Return (x, y) of the center of cell containing provided text 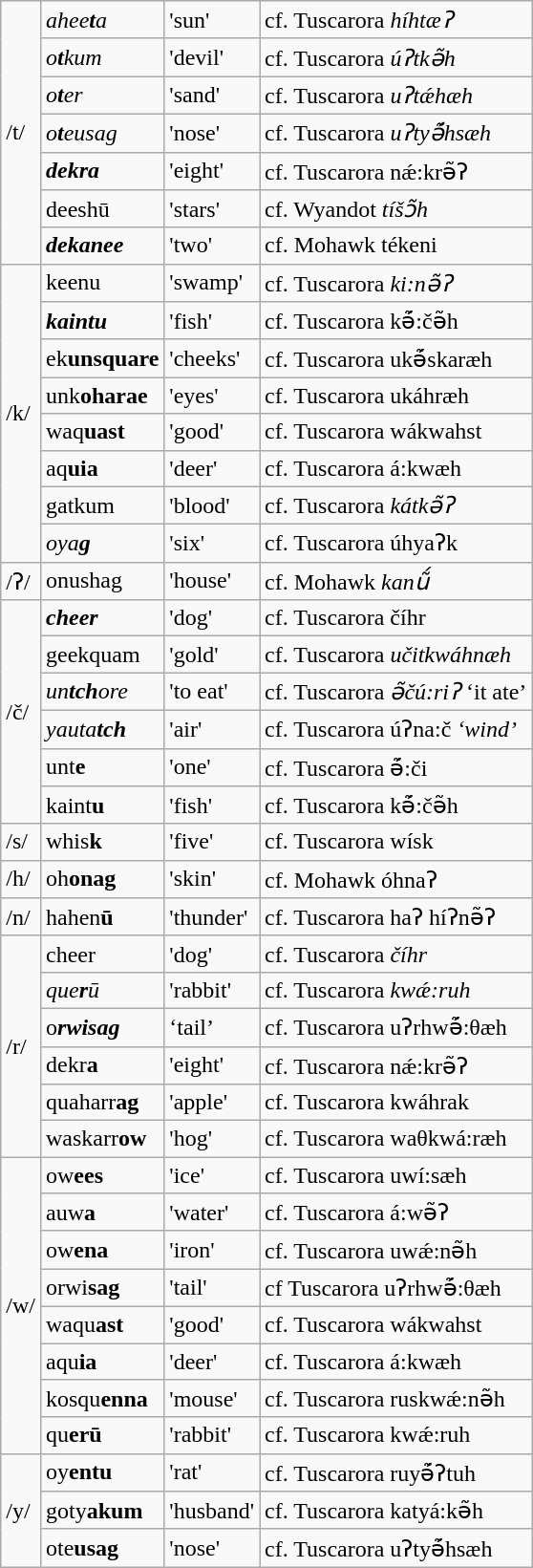
waskarrow (101, 1139)
cf. Tuscarora ukáhræh (395, 396)
cf. Tuscarora ə̃čú:riʔ ‘it ate’ (395, 692)
/r/ (21, 1045)
'skin' (212, 879)
/w/ (21, 1305)
yautatch (101, 729)
/n/ (21, 917)
/t/ (21, 132)
cf. Tuscarora učitkwáhnæh (395, 655)
unte (101, 767)
owena (101, 1250)
cf Tuscarora uʔrhwə̃́:θæh (395, 1288)
'hog' (212, 1139)
/h/ (21, 879)
keenu (101, 283)
'gold' (212, 655)
cf. Tuscarora kwáhrak (395, 1103)
cf. Tuscarora híhtæʔ (395, 20)
cf. Mohawk tékeni (395, 246)
'sun' (212, 20)
quaharrag (101, 1103)
oyentu (101, 1472)
onushag (101, 581)
'swamp' (212, 283)
cf. Tuscarora haʔ híʔnə̃ʔ (395, 917)
'water' (212, 1213)
'mouse' (212, 1399)
aheeta (101, 20)
cf. Tuscarora ki:nə̃ʔ (395, 283)
'to eat' (212, 692)
'six' (212, 544)
‘tail’ (212, 1027)
unkoharae (101, 396)
untchore (101, 692)
geekquam (101, 655)
'cheeks' (212, 358)
'husband' (212, 1511)
hahenū (101, 917)
cf. Tuscarora úʔna:č ‘wind’ (395, 729)
oter (101, 96)
/s/ (21, 842)
dekanee (101, 246)
deeshū (101, 209)
cf. Tuscarora wísk (395, 842)
'sand' (212, 96)
'rat' (212, 1472)
cf. Tuscarora katyá:kə̃h (395, 1511)
cf. Tuscarora ukə̃́skaræh (395, 358)
otkum (101, 57)
auwa (101, 1213)
'air' (212, 729)
'iron' (212, 1250)
cf. Tuscarora á:wə̃ʔ (395, 1213)
cf. Tuscarora kátkə̃ʔ (395, 505)
cf. Mohawk óhnaʔ (395, 879)
cf. Tuscarora uwí:sæh (395, 1175)
whisk (101, 842)
'two' (212, 246)
oyag (101, 544)
cf. Tuscarora uʔtǽhæh (395, 96)
'thunder' (212, 917)
cf. Mohawk kanṹ (395, 581)
ekunsquare (101, 358)
'tail' (212, 1288)
cf. Tuscarora ruskwǽ:nə̃h (395, 1399)
gatkum (101, 505)
/č/ (21, 712)
'apple' (212, 1103)
cf. Tuscarora úʔtkə̃h (395, 57)
kosquenna (101, 1399)
cf. Tuscarora uwǽ:nə̃h (395, 1250)
owees (101, 1175)
'blood' (212, 505)
cf. Tuscarora uʔrhwə̃́:θæh (395, 1027)
ohonag (101, 879)
cf. Wyandot tíšɔ̃h (395, 209)
'ice' (212, 1175)
gotyakum (101, 1511)
cf. Tuscarora waθkwá:ræh (395, 1139)
'house' (212, 581)
'eyes' (212, 396)
'one' (212, 767)
'stars' (212, 209)
/k/ (21, 413)
'devil' (212, 57)
cf. Tuscarora ə̃́:či (395, 767)
/y/ (21, 1510)
cf. Tuscarora ruyə̃́ʔtuh (395, 1472)
'five' (212, 842)
/ʔ/ (21, 581)
cf. Tuscarora úhyaʔk (395, 544)
